Determine the (X, Y) coordinate at the center of the cell enclosing the given text.  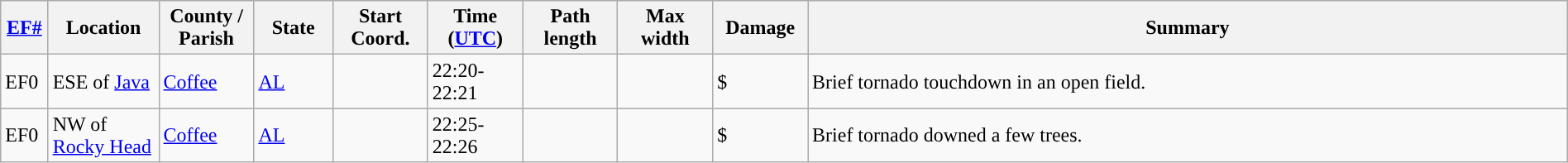
22:20-22:21 (475, 81)
EF# (25, 28)
Summary (1188, 28)
NW of Rocky Head (103, 136)
County / Parish (207, 28)
State (294, 28)
Time (UTC) (475, 28)
ESE of Java (103, 81)
Damage (761, 28)
22:25-22:26 (475, 136)
Brief tornado downed a few trees. (1188, 136)
Max width (665, 28)
Location (103, 28)
Brief tornado touchdown in an open field. (1188, 81)
Start Coord. (380, 28)
Path length (571, 28)
